Identify which cell holds the provided text, then report its (X, Y) central coordinate. 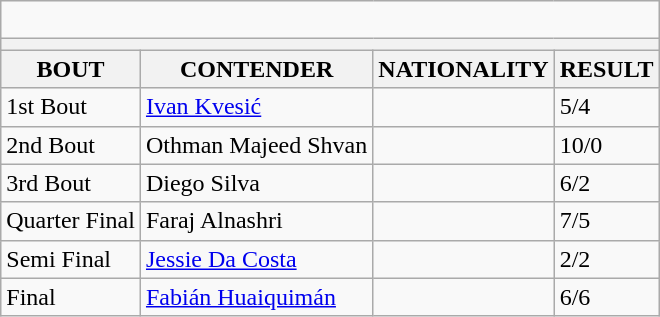
CONTENDER (256, 69)
2nd Bout (71, 145)
Faraj Alnashri (256, 221)
6/2 (606, 183)
Fabián Huaiquimán (256, 297)
5/4 (606, 107)
Ivan Kvesić (256, 107)
2/2 (606, 259)
Jessie Da Costa (256, 259)
10/0 (606, 145)
1st Bout (71, 107)
NATIONALITY (464, 69)
RESULT (606, 69)
6/6 (606, 297)
Semi Final (71, 259)
Quarter Final (71, 221)
Othman Majeed Shvan (256, 145)
Final (71, 297)
BOUT (71, 69)
3rd Bout (71, 183)
Diego Silva (256, 183)
7/5 (606, 221)
